Scan for the cell matching the given text and deliver its [x, y] coordinate at center. 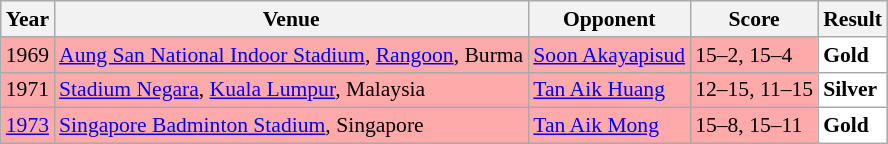
Score [754, 19]
Year [28, 19]
Result [852, 19]
Venue [291, 19]
Aung San National Indoor Stadium, Rangoon, Burma [291, 55]
1971 [28, 90]
15–2, 15–4 [754, 55]
1969 [28, 55]
Soon Akayapisud [609, 55]
Silver [852, 90]
1973 [28, 126]
Tan Aik Huang [609, 90]
Stadium Negara, Kuala Lumpur, Malaysia [291, 90]
12–15, 11–15 [754, 90]
Opponent [609, 19]
Tan Aik Mong [609, 126]
15–8, 15–11 [754, 126]
Singapore Badminton Stadium, Singapore [291, 126]
